Output the [x, y] coordinate of the center of the cell containing the given text.  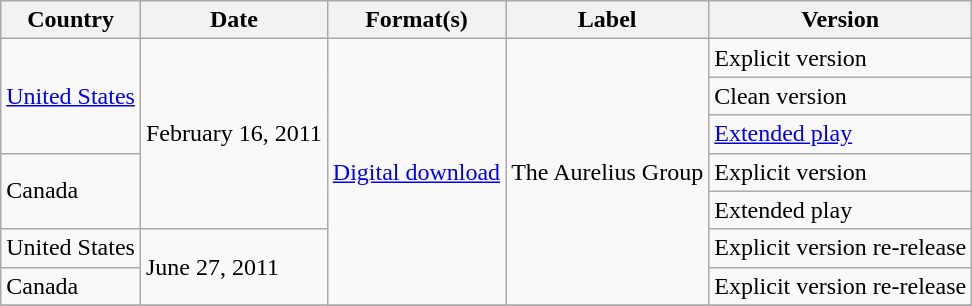
Digital download [416, 172]
Label [608, 20]
Format(s) [416, 20]
Clean version [840, 96]
February 16, 2011 [234, 134]
Version [840, 20]
Country [71, 20]
June 27, 2011 [234, 267]
Date [234, 20]
The Aurelius Group [608, 172]
